Capture the cell that displays the provided text and extract its (X, Y) central coordinate. 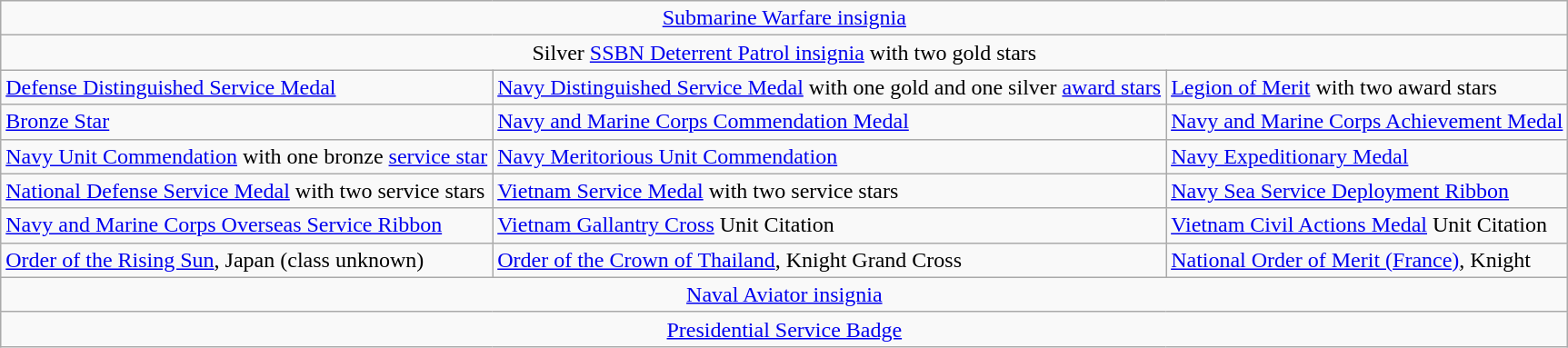
Vietnam Service Medal with two service stars (829, 191)
Vietnam Gallantry Cross Unit Citation (829, 225)
National Order of Merit (France), Knight (1367, 260)
Naval Aviator insignia (784, 294)
Bronze Star (247, 122)
Defense Distinguished Service Medal (247, 87)
Order of the Rising Sun, Japan (class unknown) (247, 260)
Navy Distinguished Service Medal with one gold and one silver award stars (829, 87)
Navy Unit Commendation with one bronze service star (247, 156)
Silver SSBN Deterrent Patrol insignia with two gold stars (784, 53)
Navy and Marine Corps Overseas Service Ribbon (247, 225)
Navy Meritorious Unit Commendation (829, 156)
Order of the Crown of Thailand, Knight Grand Cross (829, 260)
Presidential Service Badge (784, 329)
Navy Expeditionary Medal (1367, 156)
Navy and Marine Corps Achievement Medal (1367, 122)
Vietnam Civil Actions Medal Unit Citation (1367, 225)
National Defense Service Medal with two service stars (247, 191)
Legion of Merit with two award stars (1367, 87)
Navy and Marine Corps Commendation Medal (829, 122)
Submarine Warfare insignia (784, 18)
Navy Sea Service Deployment Ribbon (1367, 191)
